Pinpoint the cell where the given text exists, returning its (X, Y) midpoint coordinate. 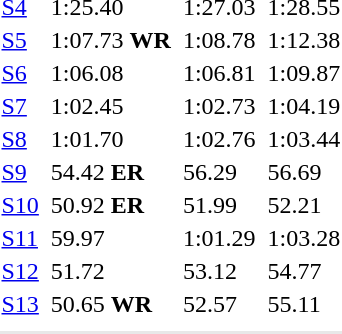
1:02.73 (219, 106)
51.72 (110, 271)
1:06.81 (219, 73)
55.11 (304, 304)
S9 (20, 172)
S5 (20, 40)
S6 (20, 73)
1:07.73 WR (110, 40)
S10 (20, 205)
S8 (20, 139)
S12 (20, 271)
54.42 ER (110, 172)
52.57 (219, 304)
1:02.45 (110, 106)
1:03.44 (304, 139)
59.97 (110, 238)
56.29 (219, 172)
56.69 (304, 172)
1:08.78 (219, 40)
1:09.87 (304, 73)
1:01.29 (219, 238)
1:06.08 (110, 73)
S7 (20, 106)
S11 (20, 238)
1:02.76 (219, 139)
50.92 ER (110, 205)
1:01.70 (110, 139)
52.21 (304, 205)
51.99 (219, 205)
54.77 (304, 271)
53.12 (219, 271)
1:04.19 (304, 106)
1:03.28 (304, 238)
1:12.38 (304, 40)
50.65 WR (110, 304)
S13 (20, 304)
